Extract the [X, Y] coordinate from the center of the cell holding the provided text.  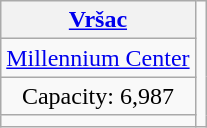
Vršac [98, 20]
Millennium Center [98, 58]
Capacity: 6,987 [98, 96]
